Locate the cell with the specified text and output its (X, Y) center coordinate. 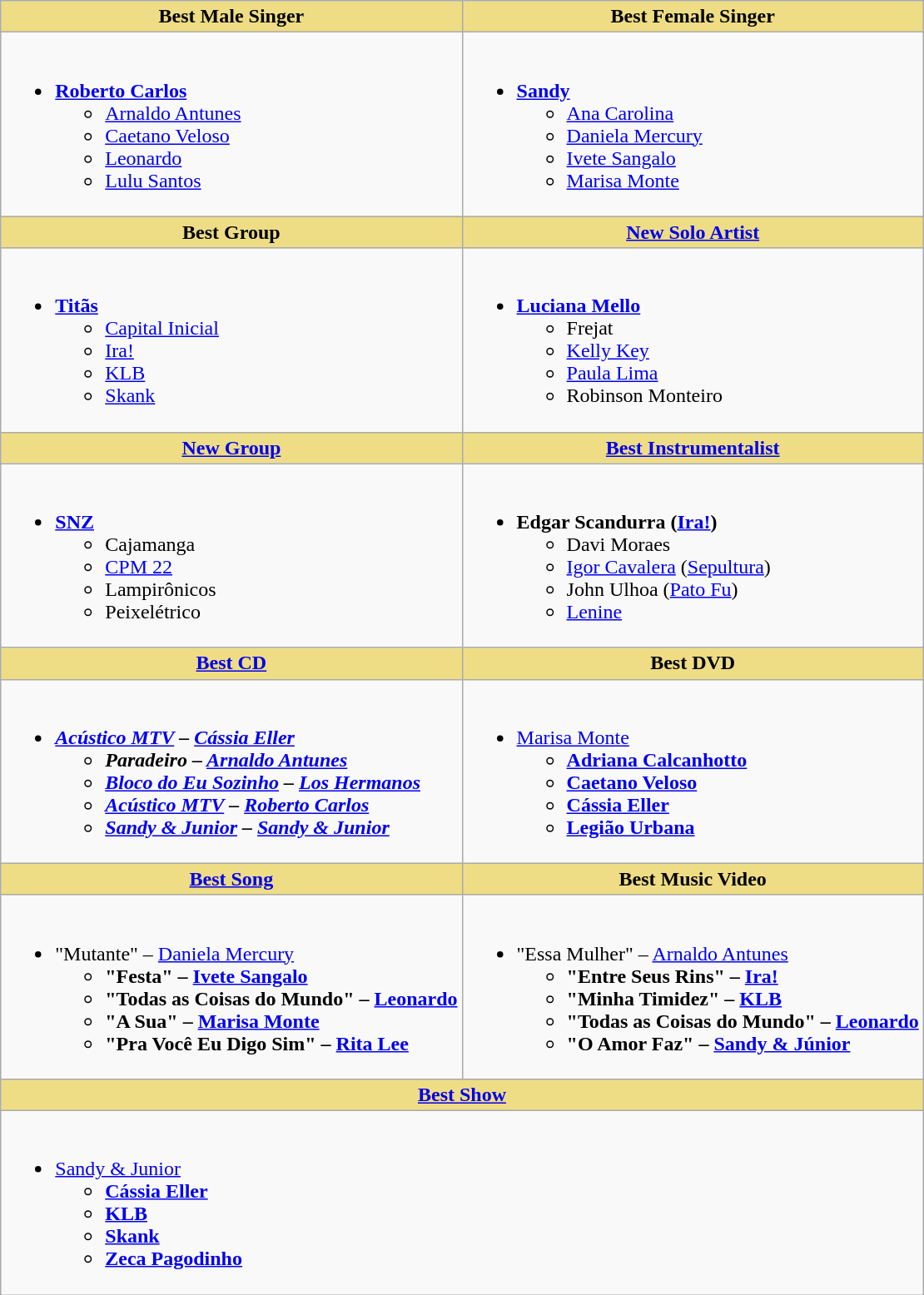
"Essa Mulher" – Arnaldo Antunes"Entre Seus Rins" – Ira!"Minha Timidez" – KLB"Todas as Coisas do Mundo" – Leonardo"O Amor Faz" – Sandy & Júnior (693, 987)
Edgar Scandurra (Ira!)Davi MoraesIgor Cavalera (Sepultura)John Ulhoa (Pato Fu)Lenine (693, 556)
TitãsCapital InicialIra!KLBSkank (231, 340)
SNZCajamangaCPM 22LampirônicosPeixelétrico (231, 556)
Best Instrumentalist (693, 448)
Best Male Singer (231, 17)
"Mutante" – Daniela Mercury"Festa" – Ivete Sangalo"Todas as Coisas do Mundo" – Leonardo"A Sua" – Marisa Monte"Pra Você Eu Digo Sim" – Rita Lee (231, 987)
Roberto CarlosArnaldo AntunesCaetano VelosoLeonardoLulu Santos (231, 125)
New Group (231, 448)
Best Female Singer (693, 17)
Acústico MTV – Cássia EllerParadeiro – Arnaldo AntunesBloco do Eu Sozinho – Los HermanosAcústico MTV – Roberto CarlosSandy & Junior – Sandy & Junior (231, 771)
Best Song (231, 879)
Marisa MonteAdriana CalcanhottoCaetano VelosoCássia EllerLegião Urbana (693, 771)
New Solo Artist (693, 232)
Best DVD (693, 663)
SandyAna CarolinaDaniela MercuryIvete SangaloMarisa Monte (693, 125)
Best Show (463, 1094)
Best Group (231, 232)
Luciana MelloFrejatKelly KeyPaula LimaRobinson Monteiro (693, 340)
Best CD (231, 663)
Best Music Video (693, 879)
Sandy & JuniorCássia EllerKLBSkankZeca Pagodinho (463, 1202)
